Pinpoint the cell where the given text exists, returning its [X, Y] midpoint coordinate. 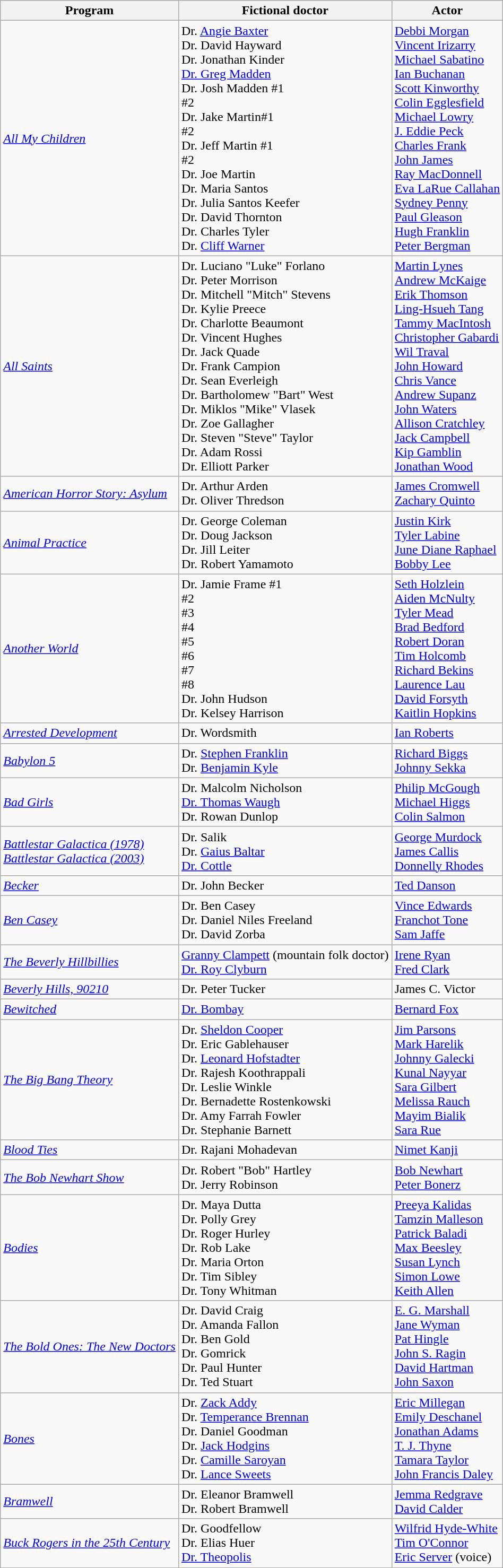
Fictional doctor [285, 11]
Dr. Robert "Bob" HartleyDr. Jerry Robinson [285, 1178]
Becker [90, 885]
Dr. Jamie Frame #1#2#3#4#5#6#7#8 Dr. John HudsonDr. Kelsey Harrison [285, 648]
The Bold Ones: The New Doctors [90, 1346]
Philip McGoughMichael HiggsColin Salmon [447, 802]
Arrested Development [90, 733]
Jim ParsonsMark HarelikJohnny GaleckiKunal NayyarSara GilbertMelissa RauchMayim BialikSara Rue [447, 1080]
Dr. Malcolm NicholsonDr. Thomas WaughDr. Rowan Dunlop [285, 802]
Bad Girls [90, 802]
Dr. George ColemanDr. Doug JacksonDr. Jill LeiterDr. Robert Yamamoto [285, 542]
Granny Clampett (mountain folk doctor)Dr. Roy Clyburn [285, 961]
Actor [447, 11]
Another World [90, 648]
Dr. Eleanor BramwellDr. Robert Bramwell [285, 1501]
The Big Bang Theory [90, 1080]
Ted Danson [447, 885]
Dr. Stephen FranklinDr. Benjamin Kyle [285, 761]
Bones [90, 1439]
Dr. Peter Tucker [285, 989]
Vince EdwardsFranchot ToneSam Jaffe [447, 920]
George MurdockJames CallisDonnelly Rhodes [447, 851]
Blood Ties [90, 1150]
All Saints [90, 366]
Bernard Fox [447, 1009]
Dr. GoodfellowDr. Elias HuerDr. Theopolis [285, 1543]
Irene RyanFred Clark [447, 961]
Wilfrid Hyde-WhiteTim O'ConnorEric Server (voice) [447, 1543]
Dr. David CraigDr. Amanda FallonDr. Ben GoldDr. GomrickDr. Paul HunterDr. Ted Stuart [285, 1346]
All My Children [90, 138]
The Beverly Hillbillies [90, 961]
American Horror Story: Asylum [90, 493]
Richard BiggsJohnny Sekka [447, 761]
Ben Casey [90, 920]
Buck Rogers in the 25th Century [90, 1543]
Battlestar Galactica (1978)Battlestar Galactica (2003) [90, 851]
Animal Practice [90, 542]
James C. Victor [447, 989]
Dr. Maya DuttaDr. Polly GreyDr. Roger HurleyDr. Rob LakeDr. Maria OrtonDr. Tim SibleyDr. Tony Whitman [285, 1248]
Beverly Hills, 90210 [90, 989]
Preeya KalidasTamzin MallesonPatrick BaladiMax BeesleySusan LynchSimon LoweKeith Allen [447, 1248]
Dr. Wordsmith [285, 733]
Babylon 5 [90, 761]
James CromwellZachary Quinto [447, 493]
Justin KirkTyler LabineJune Diane RaphaelBobby Lee [447, 542]
The Bob Newhart Show [90, 1178]
Jemma RedgraveDavid Calder [447, 1501]
Dr. Bombay [285, 1009]
Bewitched [90, 1009]
Seth HolzleinAiden McNultyTyler MeadBrad BedfordRobert DoranTim HolcombRichard BekinsLaurence LauDavid ForsythKaitlin Hopkins [447, 648]
E. G. MarshallJane WymanPat HingleJohn S. RaginDavid Hartman John Saxon [447, 1346]
Dr. Arthur ArdenDr. Oliver Thredson [285, 493]
Eric MilleganEmily DeschanelJonathan AdamsT. J. ThyneTamara TaylorJohn Francis Daley [447, 1439]
Dr. Rajani Mohadevan [285, 1150]
Dr. Ben CaseyDr. Daniel Niles FreelandDr. David Zorba [285, 920]
Nimet Kanji [447, 1150]
Ian Roberts [447, 733]
Dr. John Becker [285, 885]
Dr. Zack AddyDr. Temperance BrennanDr. Daniel GoodmanDr. Jack HodginsDr. Camille SaroyanDr. Lance Sweets [285, 1439]
Dr. SalikDr. Gaius BaltarDr. Cottle [285, 851]
Program [90, 11]
Bramwell [90, 1501]
Bob NewhartPeter Bonerz [447, 1178]
Bodies [90, 1248]
